Provide the (x, y) coordinate of the cell's center where the given text is located.  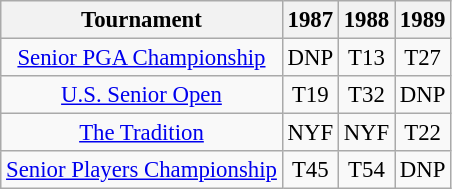
Tournament (142, 20)
T32 (366, 95)
T27 (423, 58)
Senior PGA Championship (142, 58)
U.S. Senior Open (142, 95)
T22 (423, 133)
1989 (423, 20)
Senior Players Championship (142, 170)
The Tradition (142, 133)
T54 (366, 170)
T13 (366, 58)
1988 (366, 20)
1987 (310, 20)
T19 (310, 95)
T45 (310, 170)
